From the cell containing the given text, extract its center point as (x, y) coordinate. 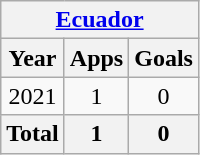
Goals (164, 58)
Total (33, 134)
Apps (96, 58)
Year (33, 58)
Ecuador (100, 20)
2021 (33, 96)
